Provide the (x, y) coordinate of the cell's center where the given text is located.  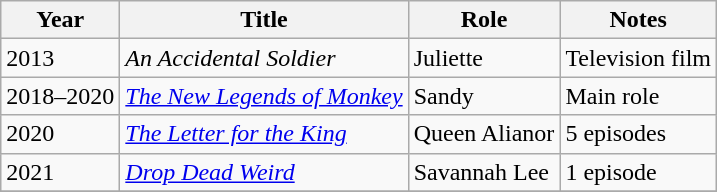
Savannah Lee (484, 172)
Drop Dead Weird (264, 172)
2013 (60, 58)
2021 (60, 172)
An Accidental Soldier (264, 58)
1 episode (638, 172)
2020 (60, 134)
2018–2020 (60, 96)
Role (484, 20)
Television film (638, 58)
5 episodes (638, 134)
The New Legends of Monkey (264, 96)
Main role (638, 96)
The Letter for the King (264, 134)
Notes (638, 20)
Title (264, 20)
Queen Alianor (484, 134)
Year (60, 20)
Juliette (484, 58)
Sandy (484, 96)
